From the cell containing the given text, extract its center point as [x, y] coordinate. 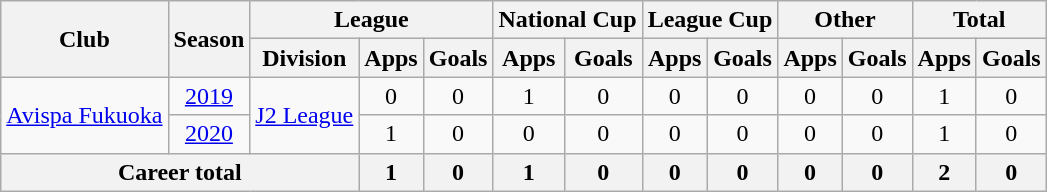
Division [304, 58]
League [372, 20]
National Cup [568, 20]
2 [944, 172]
Total [979, 20]
Avispa Fukuoka [84, 115]
Season [209, 39]
2019 [209, 96]
Club [84, 39]
J2 League [304, 115]
Career total [180, 172]
2020 [209, 134]
League Cup [710, 20]
Other [845, 20]
